Search for the cell housing the specified text and yield its (x, y) center coordinate. 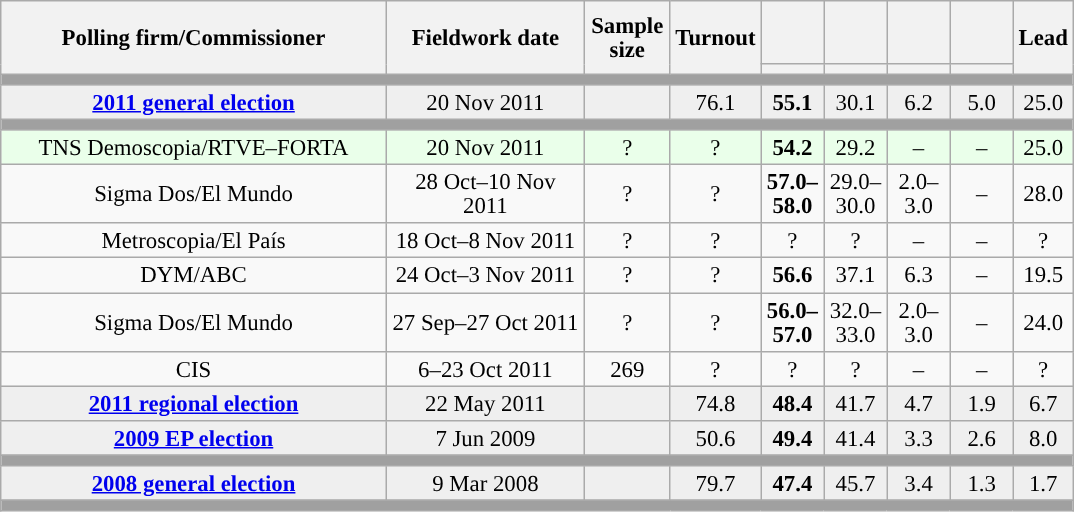
Fieldwork date (485, 38)
32.0–33.0 (856, 322)
CIS (194, 368)
74.8 (716, 404)
6.2 (918, 102)
49.4 (792, 438)
2008 general election (194, 484)
6.3 (918, 276)
22 May 2011 (485, 404)
2.6 (982, 438)
48.4 (792, 404)
2009 EP election (194, 438)
37.1 (856, 276)
Lead (1043, 38)
19.5 (1043, 276)
30.1 (856, 102)
28.0 (1043, 194)
56.0–57.0 (792, 322)
9 Mar 2008 (485, 484)
1.7 (1043, 484)
18 Oct–8 Nov 2011 (485, 242)
Polling firm/Commissioner (194, 38)
41.4 (856, 438)
41.7 (856, 404)
29.0–30.0 (856, 194)
45.7 (856, 484)
24 Oct–3 Nov 2011 (485, 276)
27 Sep–27 Oct 2011 (485, 322)
56.6 (792, 276)
6.7 (1043, 404)
Sample size (627, 38)
6–23 Oct 2011 (485, 368)
24.0 (1043, 322)
54.2 (792, 148)
2011 regional election (194, 404)
TNS Demoscopia/RTVE–FORTA (194, 148)
76.1 (716, 102)
79.7 (716, 484)
47.4 (792, 484)
1.9 (982, 404)
50.6 (716, 438)
28 Oct–10 Nov 2011 (485, 194)
8.0 (1043, 438)
1.3 (982, 484)
55.1 (792, 102)
2011 general election (194, 102)
DYM/ABC (194, 276)
269 (627, 368)
Metroscopia/El País (194, 242)
7 Jun 2009 (485, 438)
57.0–58.0 (792, 194)
29.2 (856, 148)
Turnout (716, 38)
4.7 (918, 404)
3.4 (918, 484)
3.3 (918, 438)
5.0 (982, 102)
